Pinpoint the cell where the given text exists, returning its (X, Y) midpoint coordinate. 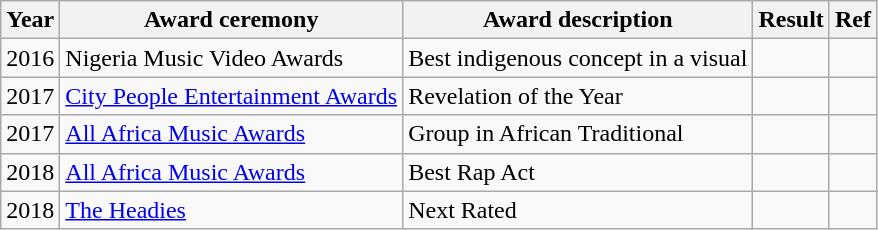
Award ceremony (232, 20)
Year (30, 20)
Nigeria Music Video Awards (232, 58)
2016 (30, 58)
City People Entertainment Awards (232, 96)
Revelation of the Year (578, 96)
Best Rap Act (578, 172)
Result (791, 20)
Next Rated (578, 210)
Ref (852, 20)
Group in African Traditional (578, 134)
Best indigenous concept in a visual (578, 58)
The Headies (232, 210)
Award description (578, 20)
